Locate the cell with the specified text and output its (x, y) center coordinate. 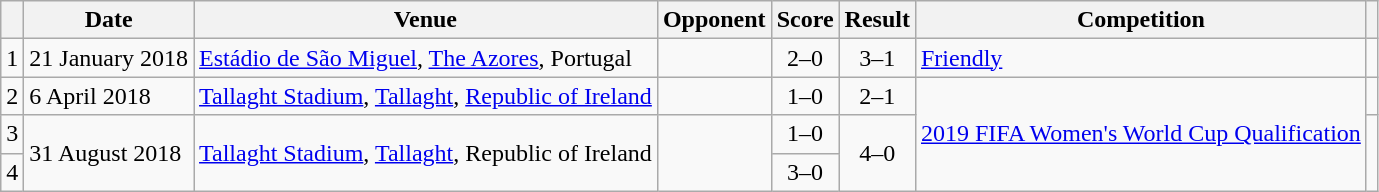
2019 FIFA Women's World Cup Qualification (1140, 134)
4–0 (877, 153)
21 January 2018 (109, 58)
6 April 2018 (109, 96)
Opponent (714, 20)
Result (877, 20)
2–0 (805, 58)
Score (805, 20)
Estádio de São Miguel, The Azores, Portugal (426, 58)
31 August 2018 (109, 153)
Competition (1140, 20)
3–1 (877, 58)
2 (12, 96)
Friendly (1140, 58)
1 (12, 58)
2–1 (877, 96)
3–0 (805, 172)
Date (109, 20)
4 (12, 172)
Venue (426, 20)
3 (12, 134)
